Determine the [x, y] coordinate at the center of the cell enclosing the given text.  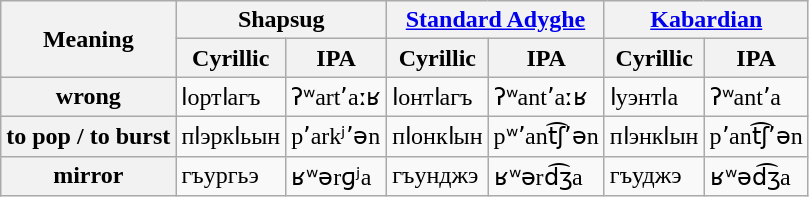
пӏэнкӏын [654, 136]
pʼant͡ʃʼən [756, 136]
ӏонтӏагъ [438, 97]
pʷʼant͡ʃʼən [546, 136]
ʔʷantʼaːʁ [546, 97]
ʔʷantʼa [756, 97]
Standard Adyghe [496, 20]
pʼarkʲʼən [336, 136]
Meaning [88, 39]
wrong [88, 97]
Kabardian [706, 20]
mirror [88, 176]
ӏортӏагъ [231, 97]
пӏонкӏын [438, 136]
ʁʷərɡʲa [336, 176]
ʁʷərd͡ʒa [546, 176]
пӏэркӏьын [231, 136]
to pop / to burst [88, 136]
Shapsug [282, 20]
гъургьэ [231, 176]
ʁʷəd͡ʒa [756, 176]
гъуджэ [654, 176]
ӏуэнтӏа [654, 97]
гъунджэ [438, 176]
ʔʷartʼaːʁ [336, 97]
